Capture the cell that displays the provided text and extract its (X, Y) central coordinate. 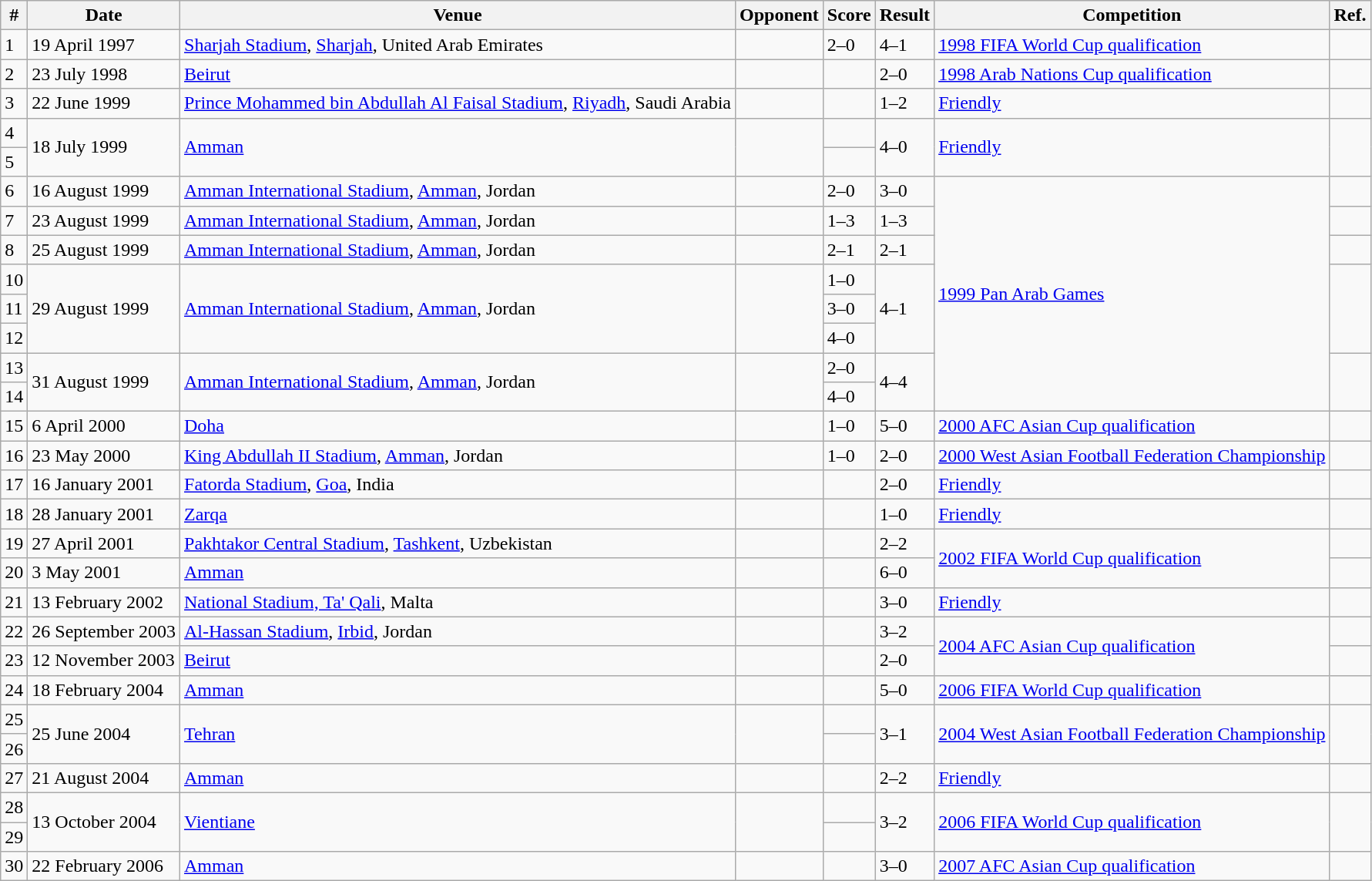
Zarqa (458, 514)
13 (14, 368)
2004 West Asian Football Federation Championship (1132, 734)
24 (14, 690)
Competition (1132, 15)
4–4 (904, 382)
22 June 1999 (104, 103)
18 February 2004 (104, 690)
2004 AFC Asian Cup qualification (1132, 646)
23 July 1998 (104, 74)
1998 FIFA World Cup qualification (1132, 45)
27 April 2001 (104, 543)
25 June 2004 (104, 734)
21 August 2004 (104, 778)
16 (14, 456)
7 (14, 220)
12 November 2003 (104, 661)
14 (14, 397)
25 (14, 719)
2000 AFC Asian Cup qualification (1132, 426)
5 (14, 162)
25 August 1999 (104, 250)
27 (14, 778)
12 (14, 338)
Prince Mohammed bin Abdullah Al Faisal Stadium, Riyadh, Saudi Arabia (458, 103)
Pakhtakor Central Stadium, Tashkent, Uzbekistan (458, 543)
13 October 2004 (104, 822)
21 (14, 602)
Score (849, 15)
2007 AFC Asian Cup qualification (1132, 866)
28 (14, 807)
Result (904, 15)
31 August 1999 (104, 382)
29 (14, 836)
10 (14, 279)
17 (14, 485)
11 (14, 308)
20 (14, 573)
1–2 (904, 103)
16 August 1999 (104, 191)
13 February 2002 (104, 602)
6–0 (904, 573)
# (14, 15)
Tehran (458, 734)
16 January 2001 (104, 485)
18 July 1999 (104, 147)
National Stadium, Ta' Qali, Malta (458, 602)
1 (14, 45)
1999 Pan Arab Games (1132, 294)
19 (14, 543)
22 February 2006 (104, 866)
Ref. (1350, 15)
23 August 1999 (104, 220)
3 (14, 103)
26 (14, 748)
19 April 1997 (104, 45)
Opponent (780, 15)
Al-Hassan Stadium, Irbid, Jordan (458, 631)
22 (14, 631)
6 April 2000 (104, 426)
Date (104, 15)
15 (14, 426)
28 January 2001 (104, 514)
2000 West Asian Football Federation Championship (1132, 456)
29 August 1999 (104, 308)
1998 Arab Nations Cup qualification (1132, 74)
Doha (458, 426)
2002 FIFA World Cup qualification (1132, 558)
3–1 (904, 734)
King Abdullah II Stadium, Amman, Jordan (458, 456)
4 (14, 133)
18 (14, 514)
23 (14, 661)
8 (14, 250)
26 September 2003 (104, 631)
2 (14, 74)
Venue (458, 15)
6 (14, 191)
3 May 2001 (104, 573)
Fatorda Stadium, Goa, India (458, 485)
Sharjah Stadium, Sharjah, United Arab Emirates (458, 45)
Vientiane (458, 822)
23 May 2000 (104, 456)
30 (14, 866)
